Extract the [x, y] coordinate from the center of the cell holding the provided text.  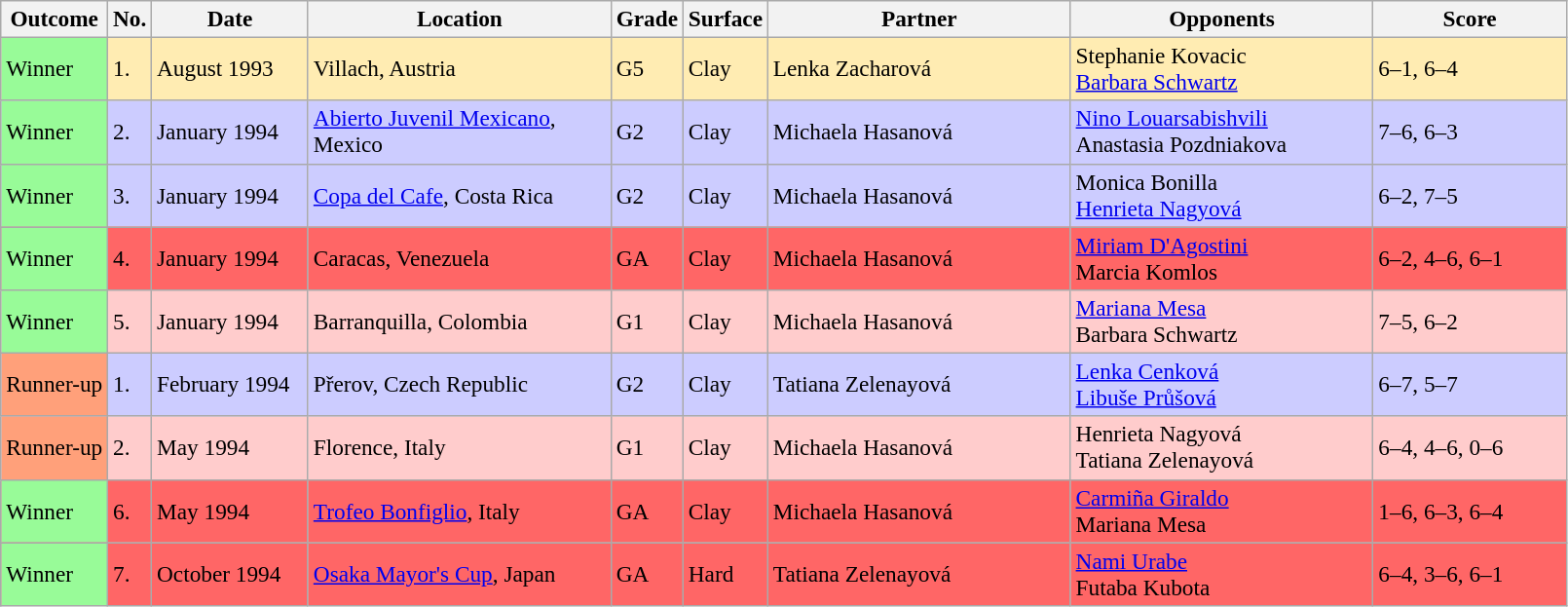
Mariana Mesa Barbara Schwartz [1221, 322]
3. [131, 195]
No. [131, 19]
5. [131, 322]
Barranquilla, Colombia [460, 322]
Přerov, Czech Republic [460, 384]
Trofeo Bonfiglio, Italy [460, 511]
6–2, 4–6, 6–1 [1470, 257]
October 1994 [230, 573]
Monica Bonilla Henrieta Nagyová [1221, 195]
Villach, Austria [460, 68]
6. [131, 511]
7–6, 6–3 [1470, 133]
Date [230, 19]
Opponents [1221, 19]
Partner [919, 19]
Henrieta Nagyová Tatiana Zelenayová [1221, 448]
7–5, 6–2 [1470, 322]
G5 [647, 68]
Score [1470, 19]
Copa del Cafe, Costa Rica [460, 195]
Stephanie Kovacic Barbara Schwartz [1221, 68]
6–4, 3–6, 6–1 [1470, 573]
Surface [725, 19]
4. [131, 257]
February 1994 [230, 384]
Nino Louarsabishvili Anastasia Pozdniakova [1221, 133]
Caracas, Venezuela [460, 257]
Lenka Zacharová [919, 68]
1–6, 6–3, 6–4 [1470, 511]
Location [460, 19]
6–7, 5–7 [1470, 384]
Abierto Juvenil Mexicano, Mexico [460, 133]
Osaka Mayor's Cup, Japan [460, 573]
Nami Urabe Futaba Kubota [1221, 573]
6–2, 7–5 [1470, 195]
7. [131, 573]
August 1993 [230, 68]
Lenka Cenková Libuše Průšová [1221, 384]
Carmiña Giraldo Mariana Mesa [1221, 511]
Hard [725, 573]
6–4, 4–6, 0–6 [1470, 448]
Florence, Italy [460, 448]
6–1, 6–4 [1470, 68]
Miriam D'Agostini Marcia Komlos [1221, 257]
Outcome [55, 19]
Grade [647, 19]
